Determine the [X, Y] coordinate at the center of the cell enclosing the given text.  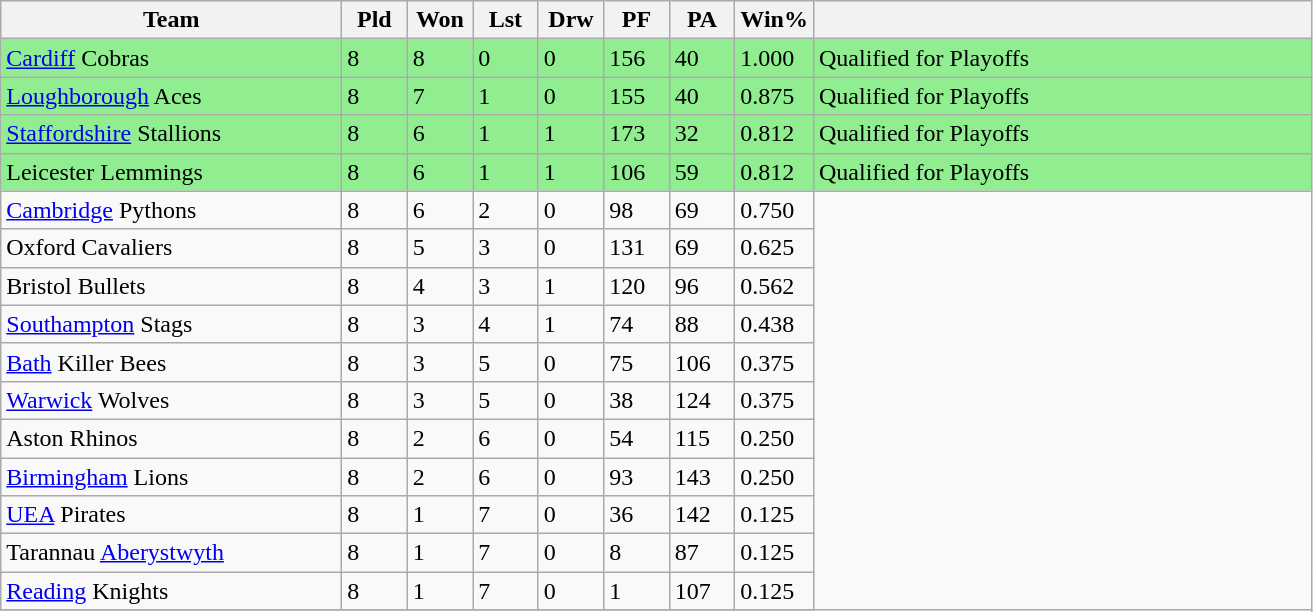
54 [637, 438]
PA [702, 20]
Oxford Cavaliers [172, 248]
120 [637, 286]
Southampton Stags [172, 324]
0.875 [774, 96]
173 [637, 134]
124 [702, 400]
115 [702, 438]
Team [172, 20]
Aston Rhinos [172, 438]
98 [637, 210]
32 [702, 134]
Birmingham Lions [172, 477]
74 [637, 324]
Bristol Bullets [172, 286]
87 [702, 553]
PF [637, 20]
Tarannau Aberystwyth [172, 553]
Warwick Wolves [172, 400]
75 [637, 362]
96 [702, 286]
Win% [774, 20]
Pld [375, 20]
Lst [506, 20]
0.438 [774, 324]
59 [702, 172]
155 [637, 96]
Won [440, 20]
UEA Pirates [172, 515]
1.000 [774, 58]
Drw [571, 20]
36 [637, 515]
Leicester Lemmings [172, 172]
143 [702, 477]
131 [637, 248]
Reading Knights [172, 591]
Cardiff Cobras [172, 58]
156 [637, 58]
93 [637, 477]
0.625 [774, 248]
Cambridge Pythons [172, 210]
38 [637, 400]
Bath Killer Bees [172, 362]
142 [702, 515]
107 [702, 591]
0.562 [774, 286]
Loughborough Aces [172, 96]
Staffordshire Stallions [172, 134]
88 [702, 324]
0.750 [774, 210]
